Capture the cell that displays the provided text and extract its [X, Y] central coordinate. 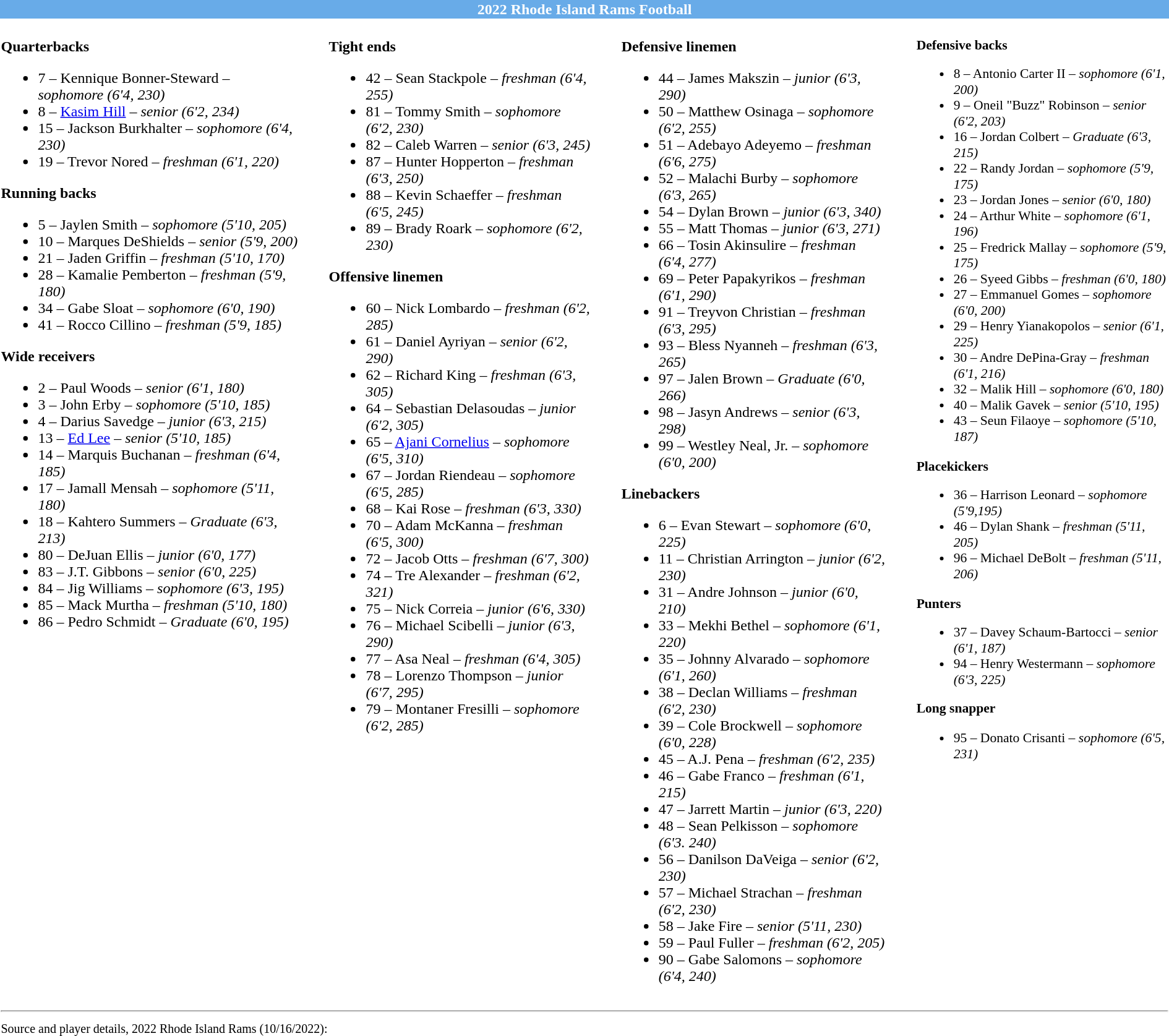
2022 Rhode Island Rams Football [584, 9]
